Determine the [x, y] coordinate at the center of the cell enclosing the given text.  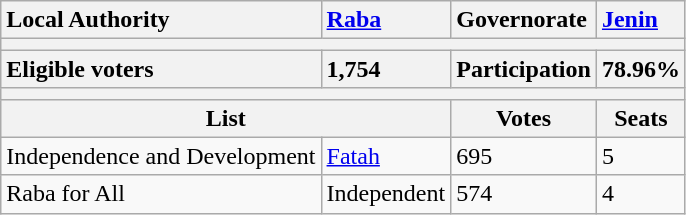
Local Authority [161, 20]
4 [640, 194]
1,754 [386, 69]
Independent [386, 194]
Independence and Development [161, 156]
Seats [640, 118]
Votes [524, 118]
Governorate [524, 20]
Jenin [640, 20]
695 [524, 156]
List [226, 118]
78.96% [640, 69]
Raba for All [161, 194]
Participation [524, 69]
574 [524, 194]
Fatah [386, 156]
5 [640, 156]
Raba [386, 20]
Eligible voters [161, 69]
